Capture the cell that displays the provided text and extract its (x, y) central coordinate. 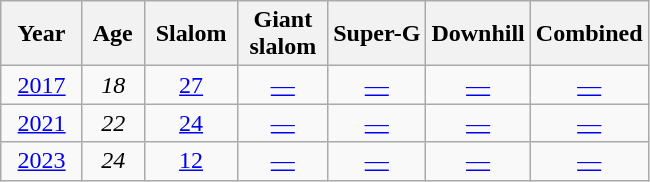
Combined (589, 34)
22 (113, 123)
Giant slalom (283, 34)
Super-G (377, 34)
Year (42, 34)
Downhill (478, 34)
27 (191, 85)
2021 (42, 123)
Age (113, 34)
2017 (42, 85)
12 (191, 161)
Slalom (191, 34)
18 (113, 85)
2023 (42, 161)
